Determine the [x, y] coordinate at the center of the cell enclosing the given text.  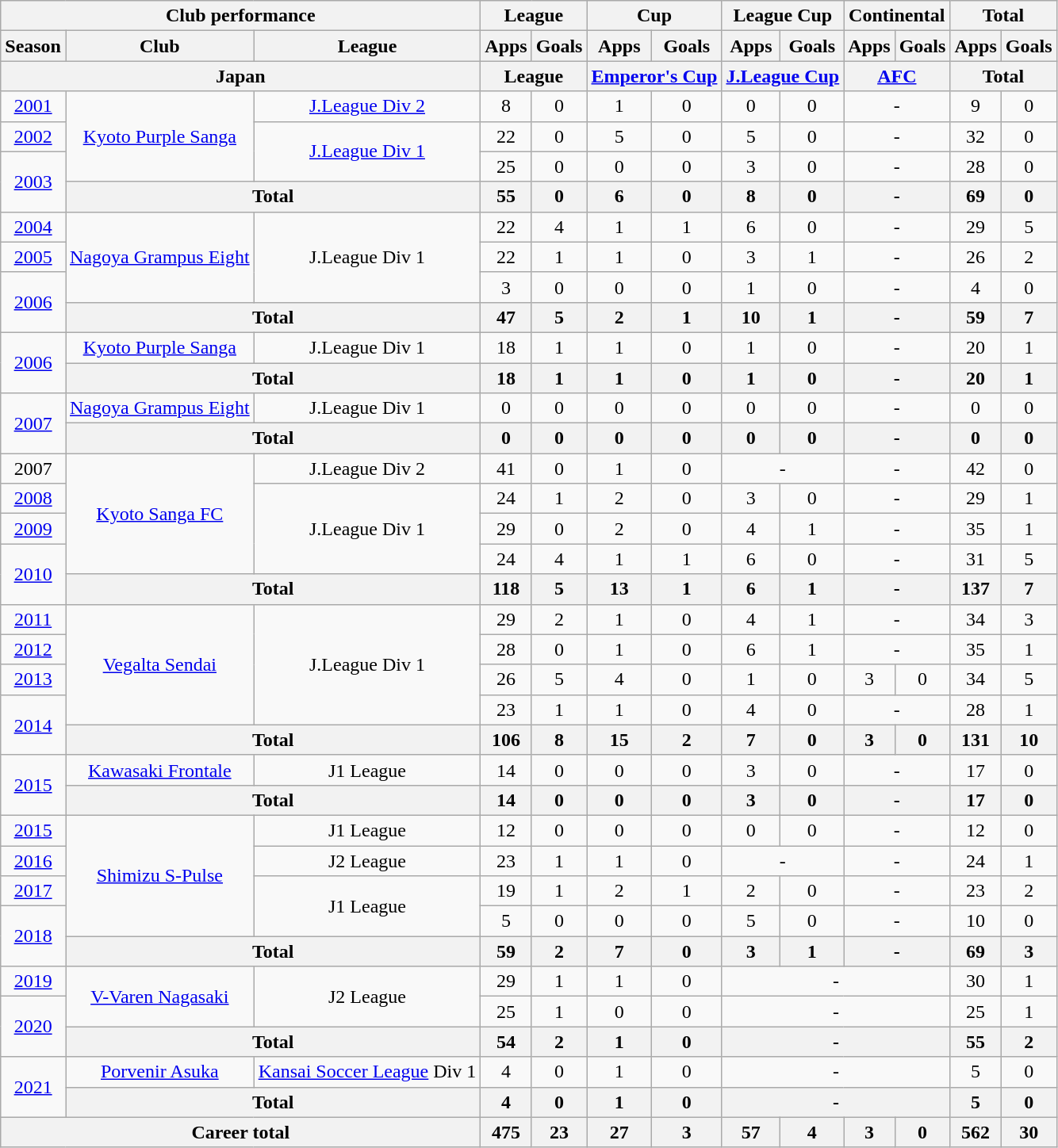
Porvenir Asuka [159, 1072]
Continental [897, 16]
9 [976, 106]
2005 [33, 257]
2019 [33, 982]
Club [159, 46]
475 [506, 1132]
AFC [897, 76]
562 [976, 1132]
47 [506, 317]
2021 [33, 1087]
2008 [33, 499]
2010 [33, 574]
31 [976, 559]
V-Varen Nagasaki [159, 997]
2014 [33, 725]
Kyoto Sanga FC [159, 514]
2013 [33, 679]
118 [506, 589]
41 [506, 469]
2004 [33, 227]
57 [751, 1132]
137 [976, 589]
2001 [33, 106]
131 [976, 740]
2002 [33, 136]
Kansai Soccer League Div 1 [367, 1072]
2016 [33, 860]
19 [506, 891]
Kawasaki Frontale [159, 770]
2009 [33, 529]
J.League Cup [783, 76]
Career total [241, 1132]
2003 [33, 182]
2011 [33, 619]
42 [976, 469]
106 [506, 740]
27 [619, 1132]
15 [619, 740]
2017 [33, 891]
2020 [33, 1027]
13 [619, 589]
32 [976, 136]
Shimizu S-Pulse [159, 875]
Vegalta Sendai [159, 664]
Season [33, 46]
2012 [33, 649]
Emperor's Cup [654, 76]
54 [506, 1042]
Japan [241, 76]
Cup [654, 16]
Club performance [241, 16]
League Cup [783, 16]
2018 [33, 936]
